Return [x, y] of the center of cell containing provided text 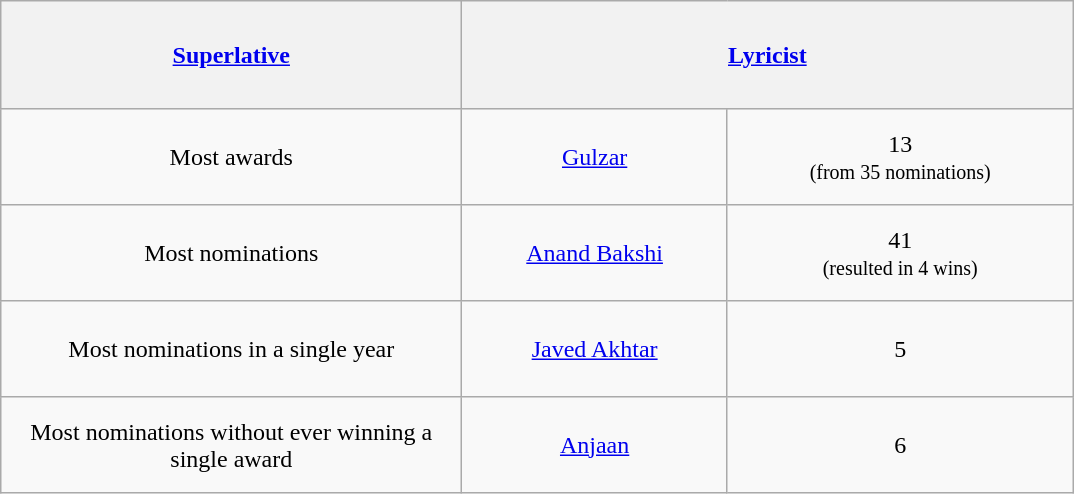
Anand Bakshi [595, 253]
Most nominations [232, 253]
13 (from 35 nominations) [900, 157]
Anjaan [595, 445]
Superlative [232, 55]
Most nominations without ever winning a single award [232, 445]
Lyricist [768, 55]
6 [900, 445]
Gulzar [595, 157]
Most nominations in a single year [232, 349]
Most awards [232, 157]
Javed Akhtar [595, 349]
5 [900, 349]
41 (resulted in 4 wins) [900, 253]
